Detect which cell encompasses the target text, then output its [x, y] center coordinate. 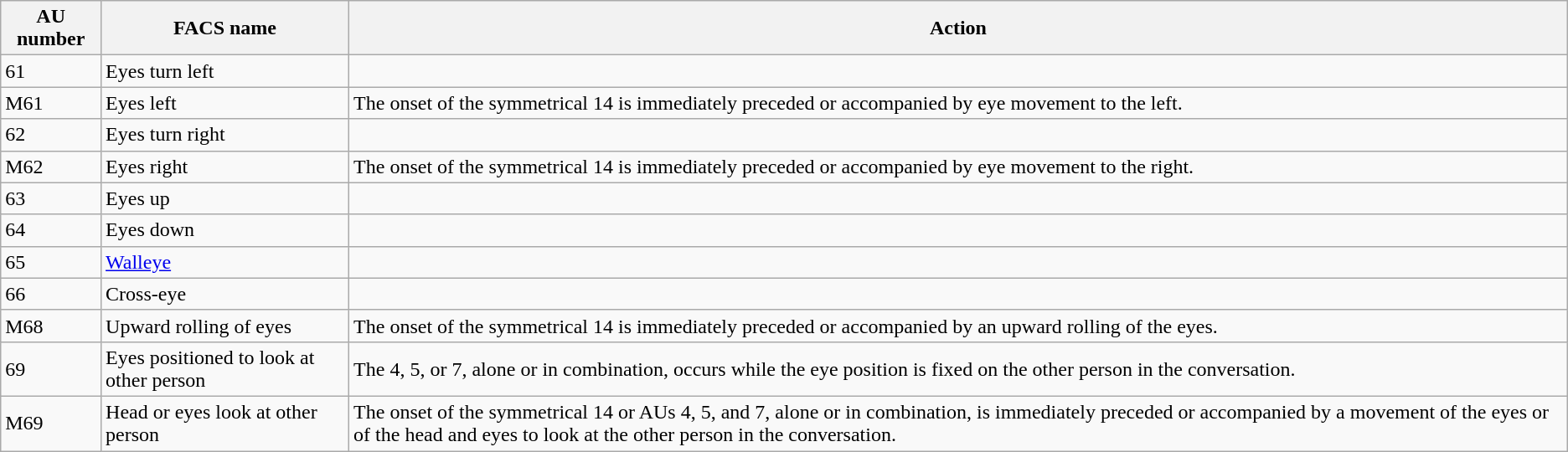
Eyes right [225, 167]
69 [51, 368]
Walleye [225, 262]
Eyes positioned to look at other person [225, 368]
65 [51, 262]
Eyes turn left [225, 71]
The 4, 5, or 7, alone or in combination, occurs while the eye position is fixed on the other person in the conversation. [958, 368]
The onset of the symmetrical 14 is immediately preceded or accompanied by an upward rolling of the eyes. [958, 326]
Eyes down [225, 230]
FACS name [225, 28]
The onset of the symmetrical 14 is immediately preceded or accompanied by eye movement to the left. [958, 103]
The onset of the symmetrical 14 is immediately preceded or accompanied by eye movement to the right. [958, 167]
62 [51, 135]
Eyes turn right [225, 135]
M68 [51, 326]
61 [51, 71]
Action [958, 28]
Upward rolling of eyes [225, 326]
64 [51, 230]
M61 [51, 103]
Cross-eye [225, 294]
M62 [51, 167]
66 [51, 294]
63 [51, 198]
Head or eyes look at other person [225, 424]
Eyes left [225, 103]
Eyes up [225, 198]
M69 [51, 424]
AU number [51, 28]
